Capture the cell that displays the provided text and extract its [x, y] central coordinate. 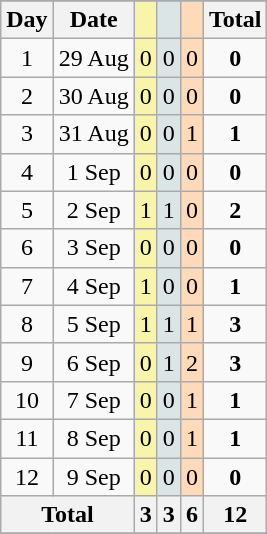
8 Sep [94, 438]
4 Sep [94, 286]
2 Sep [94, 210]
7 [27, 286]
7 Sep [94, 400]
29 Aug [94, 58]
Date [94, 20]
10 [27, 400]
1 Sep [94, 172]
5 [27, 210]
3 Sep [94, 248]
5 Sep [94, 324]
11 [27, 438]
Day [27, 20]
9 Sep [94, 477]
6 Sep [94, 362]
31 Aug [94, 134]
4 [27, 172]
30 Aug [94, 96]
8 [27, 324]
9 [27, 362]
